Extract the [X, Y] coordinate from the center of the cell holding the provided text.  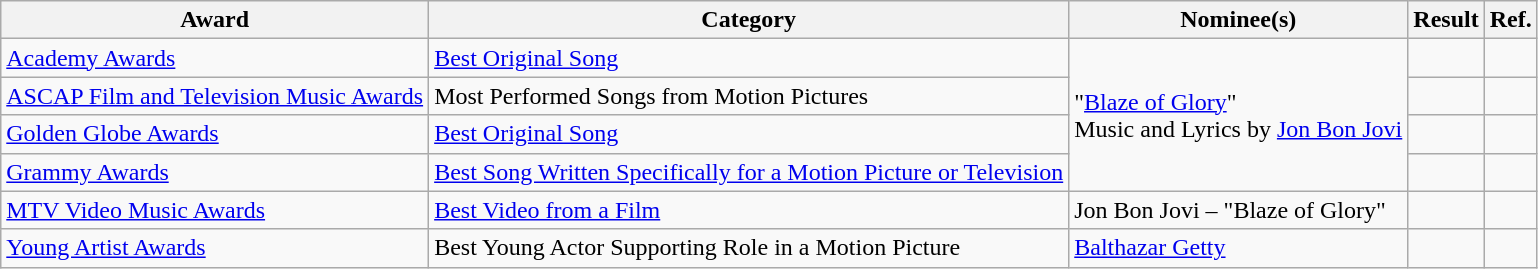
Ref. [1510, 20]
Award [215, 20]
Best Song Written Specifically for a Motion Picture or Television [749, 172]
Jon Bon Jovi – "Blaze of Glory" [1238, 210]
ASCAP Film and Television Music Awards [215, 96]
"Blaze of Glory" Music and Lyrics by Jon Bon Jovi [1238, 115]
Category [749, 20]
Balthazar Getty [1238, 248]
Golden Globe Awards [215, 134]
MTV Video Music Awards [215, 210]
Best Video from a Film [749, 210]
Best Young Actor Supporting Role in a Motion Picture [749, 248]
Academy Awards [215, 58]
Nominee(s) [1238, 20]
Most Performed Songs from Motion Pictures [749, 96]
Young Artist Awards [215, 248]
Grammy Awards [215, 172]
Result [1446, 20]
